Identify which cell holds the provided text, then report its (x, y) central coordinate. 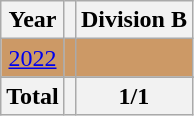
Total (33, 96)
Division B (134, 20)
2022 (33, 58)
1/1 (134, 96)
Year (33, 20)
